Return the [X, Y] coordinate for the center point of the cell that contains the specified text.  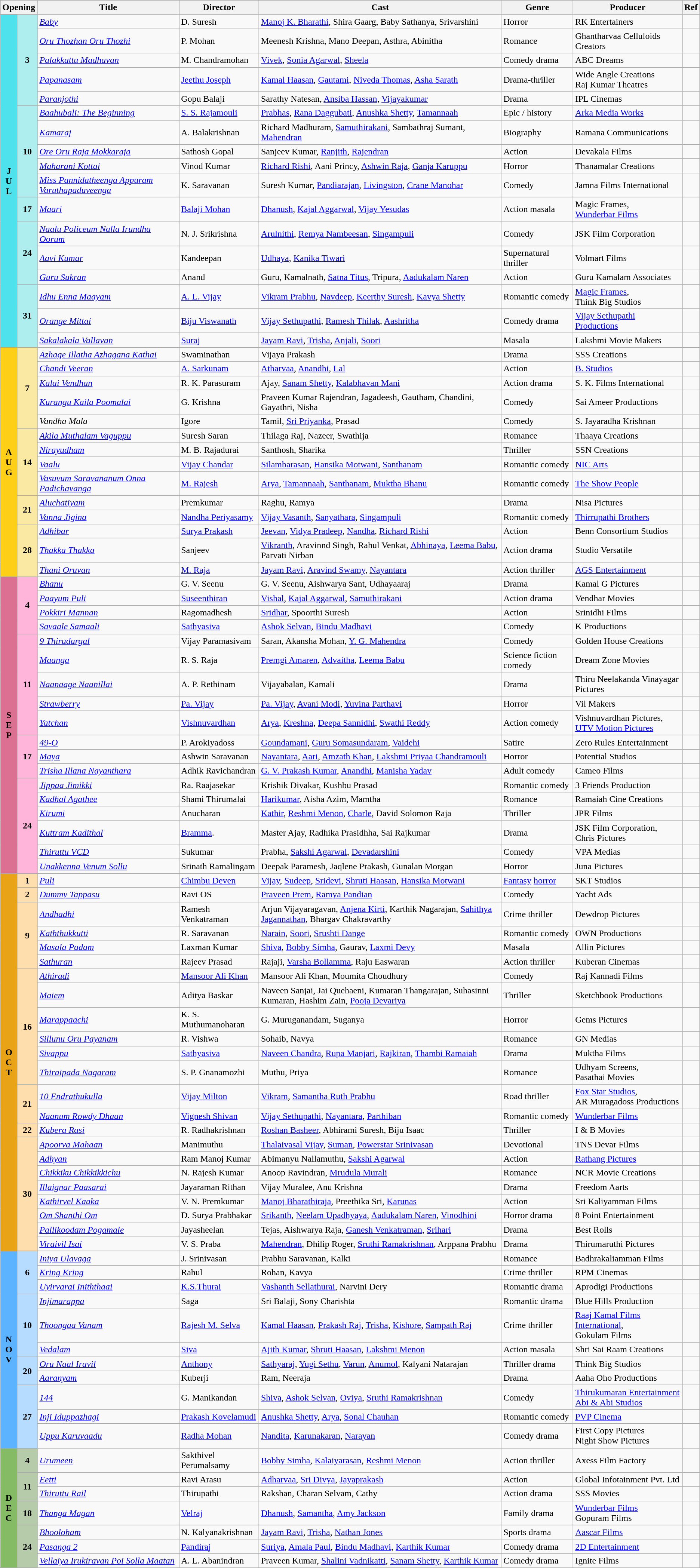
Silambarasan, Hansika Motwani, Santhanam [380, 464]
A. L. Vijay [219, 297]
Athiradi [108, 976]
Vedalam [108, 1350]
Vikram Prabhu, Navdeep, Keerthy Suresh, Kavya Shetty [380, 297]
Pa. Vijay, Avani Modi, Yuvina Parthavi [380, 704]
G. Manikandan [219, 1398]
Abimanyu Nallamuthu, Sakshi Agarwal [380, 1159]
Aditya Baskar [219, 995]
Muktha Films [627, 1053]
Surya Prakash [219, 531]
Kuttram Kadithal [108, 833]
Pokkiri Mannan [108, 612]
Ravi OS [219, 895]
M. Raja [219, 570]
Srikanth, Neelam Upadhyaya, Aadukalam Naren, Vinodhini [380, 1215]
RK Entertainers [627, 22]
Nayantara, Aari, Amzath Khan, Lakshmi Priyaa Chandramouli [380, 756]
Think Big Studios [627, 1364]
2D Entertainment [627, 1546]
Richard Rishi, Aani Princy, Ashwin Raja, Ganja Karuppu [380, 166]
Jayam Ravi, Aravind Swamy, Nayantara [380, 570]
Viraivil Isai [108, 1244]
Rohan, Kavya [380, 1272]
Ramesh Venkatraman [219, 914]
Goundamani, Guru Somasundaram, Vaidehi [380, 742]
A. Sarkunam [219, 369]
Naveen Chandra, Rupa Manjari, Rajkiran, Thambi Ramaiah [380, 1053]
Fantasy horror [537, 880]
Sathuran [108, 962]
Ajith Kumar, Shruti Haasan, Lakshmi Menon [380, 1350]
V. N. Premkumar [219, 1201]
Thanamalar Creations [627, 166]
Kathirvel Kaaka [108, 1201]
Dewdrop Pictures [627, 914]
Guru Kamalam Associates [627, 277]
Naanaage Naanillai [108, 684]
Science fiction comedy [537, 660]
Maiem [108, 995]
Thiruttu Rail [108, 1494]
SSS Movies [627, 1494]
Tamil, Sri Priyanka, Prasad [380, 421]
Andhadhi [108, 914]
Wunderbar FilmsGopuram Films [627, 1513]
Kamal Haasan, Prakash Raj, Trisha, Kishore, Sampath Raj [380, 1325]
Ignite Films [627, 1561]
Family drama [537, 1513]
Dream Zone Movies [627, 660]
Epic / history [537, 113]
N. Rajesh Kumar [219, 1173]
Thiru Neelakanda Vinayagar Pictures [627, 684]
Thoongaa Vanam [108, 1325]
Papanasam [108, 79]
OCT [9, 1062]
1 [27, 880]
Ghantharvaa Celluloids Creators [627, 41]
Kubera Rasi [108, 1130]
Paranjothi [108, 99]
Cameo Films [627, 771]
Kirumi [108, 814]
8 Point Entertainment [627, 1215]
Miss Pannidatheenga Appuram Varuthapaduveenga [108, 185]
Pa. Vijay [219, 704]
Jeevan, Vidya Pradeep, Nandha, Richard Rishi [380, 531]
Arka Media Works [627, 113]
J. Srinivasan [219, 1258]
Kamal Haasan, Gautami, Niveda Thomas, Asha Sarath [380, 79]
Ram Manoj Kumar [219, 1159]
Ragomadhesh [219, 612]
Title [108, 7]
49-O [108, 742]
Naalu Policeum Nalla Irundha Oorum [108, 233]
9 Thirudargal [108, 641]
N. Kalyanakrishnan [219, 1532]
Muthu, Priya [380, 1072]
Kuberan Cinemas [627, 962]
Opening [19, 7]
V. S. Praba [219, 1244]
Jayasheelan [219, 1230]
Blue Hills Production [627, 1301]
Supernatural thriller [537, 258]
Laxman Kumar [219, 947]
Oru Naal Iravil [108, 1364]
Guru Sukran [108, 277]
R. K. Parasuram [219, 383]
Vijayabalan, Kamali [380, 684]
Richard Madhuram, Samuthirakani, Sambathraj Sumant, Mahendran [380, 132]
22 [27, 1130]
Vishal, Kajal Aggarwal, Samuthirakani [380, 598]
Vivek, Sonia Agarwal, Sheela [380, 60]
Uppu Karuvaadu [108, 1436]
Road thriller [537, 1097]
Kaththukkutti [108, 933]
Om Shanthi Om [108, 1215]
Sanjeev [219, 550]
30 [27, 1194]
Manimuthu [219, 1144]
Nisa Pictures [627, 502]
A. P. Rethinam [219, 684]
18 [27, 1513]
Ashwin Saravanan [219, 756]
Aavi Kumar [108, 258]
Vijay Paramasivam [219, 641]
Shiva, Bobby Simha, Gaurav, Laxmi Devy [380, 947]
Suresh Saran [219, 436]
Thaaya Creations [627, 436]
Prabhu Saravanan, Kalki [380, 1258]
Kadhal Agathee [108, 799]
Radha Mohan [219, 1436]
Dhanush, Samantha, Amy Jackson [380, 1513]
Vijay Chandar [219, 464]
Strawberry [108, 704]
Injimarappa [108, 1301]
Thiraipada Nagaram [108, 1072]
R. Vishwa [219, 1039]
Nirayudham [108, 450]
Nandita, Karunakaran, Narayan [380, 1436]
Arjun Vijayaragavan, Anjena Kirti, Karthik Nagarajan, Sahithya Jagannathan, Bhargav Chakravarthy [380, 914]
28 [27, 550]
Roshan Basheer, Abhirami Suresh, Biju Isaac [380, 1130]
JSK Film Corporation,Chris Pictures [627, 833]
Swaminathan [219, 354]
Dummy Tappasu [108, 895]
JPR Films [627, 814]
Iniya Ulavaga [108, 1258]
D. Suresh [219, 22]
Vikranth, Aravinnd Singh, Rahul Venkat, Abhinaya, Leema Babu, Parvati Nirban [380, 550]
Nandha Periyasamy [219, 517]
Vellaiya Irukiravan Poi Solla Maatan [108, 1561]
Sohaib, Navya [380, 1039]
Deepak Paramesh, Jaqlene Prakash, Gunalan Morgan [380, 866]
Kalai Vendhan [108, 383]
Vaalu [108, 464]
Sivappu [108, 1053]
M. Rajesh [219, 483]
Ra. Raajasekar [219, 785]
Pasanga 2 [108, 1546]
20 [27, 1371]
N. J. Srikrishna [219, 233]
144 [108, 1398]
Kandeepan [219, 258]
SSS Creations [627, 354]
Global Infotainment Pvt. Ltd [627, 1479]
Vandha Mala [108, 421]
Vijay Milton [219, 1097]
Kring Kring [108, 1272]
Fox Star Studios,AR Muragadoss Productions [627, 1097]
Ajay, Sanam Shetty, Kalabhavan Mani [380, 383]
Mansoor Ali Khan [219, 976]
Inji Iduppazhagi [108, 1417]
IPL Cinemas [627, 99]
Bramma. [219, 833]
Jeethu Joseph [219, 79]
Juna Pictures [627, 866]
Adhibar [108, 531]
Orange Mittai [108, 321]
Aascar Films [627, 1532]
Devakala Films [627, 151]
Sports drama [537, 1532]
Gopu Balaji [219, 99]
Vishnuvardhan [219, 723]
Jamna Films International [627, 185]
9 [27, 935]
Maari [108, 209]
Suseenthiran [219, 598]
P. Mohan [219, 41]
Vashanth Sellathurai, Narvini Dery [380, 1286]
Wunderbar Films [627, 1116]
Aaranyam [108, 1378]
Action comedy [537, 723]
Paayum Puli [108, 598]
Sathosh Gopal [219, 151]
Sri Kaliyamman Films [627, 1201]
Jippaa Jimikki [108, 785]
Studio Versatile [627, 550]
K. Saravanan [219, 185]
Jayaraman Rithan [219, 1187]
Biju Viswanath [219, 321]
Vijay Muralee, Anu Krishna [380, 1187]
Sarathy Natesan, Ansiba Hassan, Vijayakumar [380, 99]
Thriller drama [537, 1364]
Allin Pictures [627, 947]
Arya, Tamannaah, Santhanam, Muktha Bhanu [380, 483]
SEP [9, 725]
Adhik Ravichandran [219, 771]
Premkumar [219, 502]
Udhaya, Kanika Tiwari [380, 258]
Thirupathi [219, 1494]
Akila Muthalam Vaguppu [108, 436]
The Show People [627, 483]
Rahul [219, 1272]
Thirumaruthi Pictures [627, 1244]
G. V. Prakash Kumar, Anandhi, Manisha Yadav [380, 771]
Adhyan [108, 1159]
NOV [9, 1350]
S. P. Gnanamozhi [219, 1072]
B. Studios [627, 369]
R. Saravanan [219, 933]
Baby [108, 22]
Yatchan [108, 723]
JSK Film Corporation [627, 233]
ABC Dreams [627, 60]
Oru Thozhan Oru Thozhi [108, 41]
Thilaga Raj, Nazeer, Swathija [380, 436]
Prabhas, Rana Daggubati, Anushka Shetty, Tamannaah [380, 113]
Ore Oru Raja Mokkaraja [108, 151]
Manoj K. Bharathi, Shira Gaarg, Baby Sathanya, Srivarshini [380, 22]
Master Ajay, Radhika Prasidhha, Sai Rajkumar [380, 833]
Saga [219, 1301]
Igore [219, 421]
Raaj Kamal Films International,Gokulam Films [627, 1325]
Vijay, Sudeep, Sridevi, Shruti Haasan, Hansika Motwani [380, 880]
Suriya, Amala Paul, Bindu Madhavi, Karthik Kumar [380, 1546]
Anoop Ravindran, Mrudula Murali [380, 1173]
Uyirvarai Iniththaai [108, 1286]
Ravi Arasu [219, 1479]
Vijay Vasanth, Sanyathara, Singampuli [380, 517]
Chandi Veeran [108, 369]
16 [27, 1027]
Azhage Illatha Azhagana Kathai [108, 354]
Vasuvum Saravananum Onna Padichavanga [108, 483]
Shiva, Ashok Selvan, Oviya, Sruthi Ramakrishnan [380, 1398]
Masala Padam [108, 947]
Thirukumaran EntertainmentAbi & Abi Studios [627, 1398]
SKT Studios [627, 880]
Srinidhi Films [627, 612]
Maya [108, 756]
R. S. Raja [219, 660]
Suresh Kumar, Pandiarajan, Livingston, Crane Manohar [380, 185]
Rathang Pictures [627, 1159]
Sakalakala Vallavan [108, 340]
Magic Frames,Think Big Studios [627, 297]
Lakshmi Movie Makers [627, 340]
31 [27, 316]
Shami Thirumalai [219, 799]
Wide Angle CreationsRaj Kumar Theatres [627, 79]
Drama-thriller [537, 79]
Volmart Films [627, 258]
M. B. Rajadurai [219, 450]
Sri Balaji, Sony Charishta [380, 1301]
Balaji Mohan [219, 209]
Thalaivasal Vijay, Suman, Powerstar Srinivasan [380, 1144]
Velraj [219, 1513]
Ramana Communications [627, 132]
Freedom Aarts [627, 1187]
Naveen Sanjai, Jai Quehaeni, Kumaran Thangarajan, Suhasinni Kumaran, Hashim Zain, Pooja Devariya [380, 995]
Chikkiku Chikkikkichu [108, 1173]
Atharvaa, Anandhi, Lal [380, 369]
Best Rolls [627, 1230]
Idhu Enna Maayam [108, 297]
Meenesh Krishna, Mano Deepan, Asthra, Abinitha [380, 41]
Thakka Thakka [108, 550]
G. Krishna [219, 402]
Marappaachi [108, 1019]
NIC Arts [627, 464]
Gems Pictures [627, 1019]
Bhooloham [108, 1532]
Sathyaraj, Yugi Sethu, Varun, Anumol, Kalyani Natarajan [380, 1364]
Vinod Kumar [219, 166]
M. Chandramohan [219, 60]
Raj Kannadi Films [627, 976]
Premgi Amaren, Advaitha, Leema Babu [380, 660]
Udhyam Screens,Pasathai Movies [627, 1072]
Baahubali: The Beginning [108, 113]
7 [27, 388]
Arulnithi, Remya Nambeesan, Singampuli [380, 233]
Suraj [219, 340]
G. V. Seenu [219, 584]
Yacht Ads [627, 895]
Adult comedy [537, 771]
Guru, Kamalnath, Satna Titus, Tripura, Aadukalam Naren [380, 277]
3 [27, 60]
Potential Studios [627, 756]
D. Surya Prabhakar [219, 1215]
VPA Medias [627, 852]
Jayam Ravi, Trisha, Anjali, Soori [380, 340]
S. K. Films International [627, 383]
Praveen Kumar Rajendran, Jagadeesh, Gautham, Chandini, Gayathri, Nisha [380, 402]
Vendhar Movies [627, 598]
3 Friends Production [627, 785]
NCR Movie Creations [627, 1173]
A. Balakrishnan [219, 132]
Aprodigi Productions [627, 1286]
AUG [9, 462]
2 [27, 895]
PVP Cinema [627, 1417]
Trisha Illana Nayanthara [108, 771]
Prakash Kovelamudi [219, 1417]
P. Arokiyadoss [219, 742]
Horror drama [537, 1215]
I & B Movies [627, 1130]
Vijay Sethupathi Productions [627, 321]
Dhanush, Kajal Aggarwal, Vijay Yesudas [380, 209]
Praveen Kumar, Shalini Vadnikatti, Sanam Shetty, Karthik Kumar [380, 1561]
Eetti [108, 1479]
Bhanu [108, 584]
Kamal G Pictures [627, 584]
Adharvaa, Sri Divya, Jayaprakash [380, 1479]
Naanum Rowdy Dhaan [108, 1116]
GN Medias [627, 1039]
S. S. Rajamouli [219, 113]
Vignesh Shivan [219, 1116]
Rakshan, Charan Selvam, Cathy [380, 1494]
Vijay Sethupathi, Ramesh Thilak, Aashritha [380, 321]
Kuberji [219, 1378]
Ref [691, 7]
Thirrupathi Brothers [627, 517]
Sridhar, Spoorthi Suresh [380, 612]
Thanga Magan [108, 1513]
Vishnuvardhan Pictures,UTV Motion Pictures [627, 723]
Illaignar Paasarai [108, 1187]
Pallikoodam Pogamale [108, 1230]
Director [219, 7]
Narain, Soori, Srushti Dange [380, 933]
Savaale Samaali [108, 627]
Sakthivel Perumalsamy [219, 1460]
Axess Film Factory [627, 1460]
Mansoor Ali Khan, Moumita Choudhury [380, 976]
Jayam Ravi, Trisha, Nathan Jones [380, 1532]
Anushka Shetty, Arya, Sonal Chauhan [380, 1417]
JUL [9, 181]
Producer [627, 7]
Ramaiah Cine Creations [627, 799]
Urumeen [108, 1460]
Sukumar [219, 852]
Manoj Bharathiraja, Preethika Sri, Karunas [380, 1201]
Chimbu Deven [219, 880]
Pandiraj [219, 1546]
Thani Oruvan [108, 570]
Sai Ameer Productions [627, 402]
27 [27, 1417]
TNS Devar Films [627, 1144]
A. L. Abanindran [219, 1561]
Anand [219, 277]
AGS Entertainment [627, 570]
Mahendran, Dhilip Roger, Sruthi Ramakrishnan, Arppana Prabhu [380, 1244]
Maanga [108, 660]
Arya, Kreshna, Deepa Sannidhi, Swathi Reddy [380, 723]
Maharani Kottai [108, 166]
Apoorva Mahaan [108, 1144]
Harikumar, Aisha Azim, Mamtha [380, 799]
Siva [219, 1350]
Badhrakaliamman Films [627, 1258]
Zero Rules Entertainment [627, 742]
Shri Sai Raam Creations [627, 1350]
Sillunu Oru Payanam [108, 1039]
Srinath Ramalingam [219, 866]
K. S. Muthumanoharan [219, 1019]
RPM Cinemas [627, 1272]
Prabha, Sakshi Agarwal, Devadarshini [380, 852]
Rajeev Prasad [219, 962]
Ashok Selvan, Bindu Madhavi [380, 627]
Krishik Divakar, Kushbu Prasad [380, 785]
Bobby Simha, Kalaiyarasan, Reshmi Menon [380, 1460]
Vil Makers [627, 704]
Ram, Neeraja [380, 1378]
Anucharan [219, 814]
First Copy PicturesNight Show Pictures [627, 1436]
Saran, Akansha Mohan, Y. G. Mahendra [380, 641]
Kamaraj [108, 132]
Anthony [219, 1364]
Praveen Prem, Ramya Pandian [380, 895]
Kurangu Kaila Poomalai [108, 402]
Raghu, Ramya [380, 502]
G. Muruganandam, Suganya [380, 1019]
Thiruttu VCD [108, 852]
Aluchatiyam [108, 502]
Puli [108, 880]
Kathir, Reshmi Menon, Charle, David Solomon Raja [380, 814]
Sanjeev Kumar, Ranjith, Rajendran [380, 151]
Rajesh M. Selva [219, 1325]
K.S.Thurai [219, 1286]
Satire [537, 742]
Devotional [537, 1144]
Vanna Jigina [108, 517]
6 [27, 1272]
Vijay Sethupathi, Nayantara, Parthiban [380, 1116]
Tejas, Aishwarya Raja, Ganesh Venkatraman, Srihari [380, 1230]
Magic Frames,Wunderbar Films [627, 209]
Benn Consortium Studios [627, 531]
14 [27, 462]
Vijaya Prakash [380, 354]
Cast [380, 7]
G. V. Seenu, Aishwarya Sant, Udhayaaraj [380, 584]
10 Endrathukulla [108, 1097]
DEC [9, 1508]
Sketchbook Productions [627, 995]
Rajaji, Varsha Bollamma, Raju Easwaran [380, 962]
Golden House Creations [627, 641]
OWN Productions [627, 933]
Unakkenna Venum Sollu [108, 866]
Biography [537, 132]
SSN Creations [627, 450]
S. Jayaradha Krishnan [627, 421]
Palakkattu Madhavan [108, 60]
Vikram, Samantha Ruth Prabhu [380, 1097]
Santhosh, Sharika [380, 450]
K Productions [627, 627]
Genre [537, 7]
R. Radhakrishnan [219, 1130]
Aaha Oho Productions [627, 1378]
